Find where the given text appears and provide that cell's center as [X, Y] coordinate. 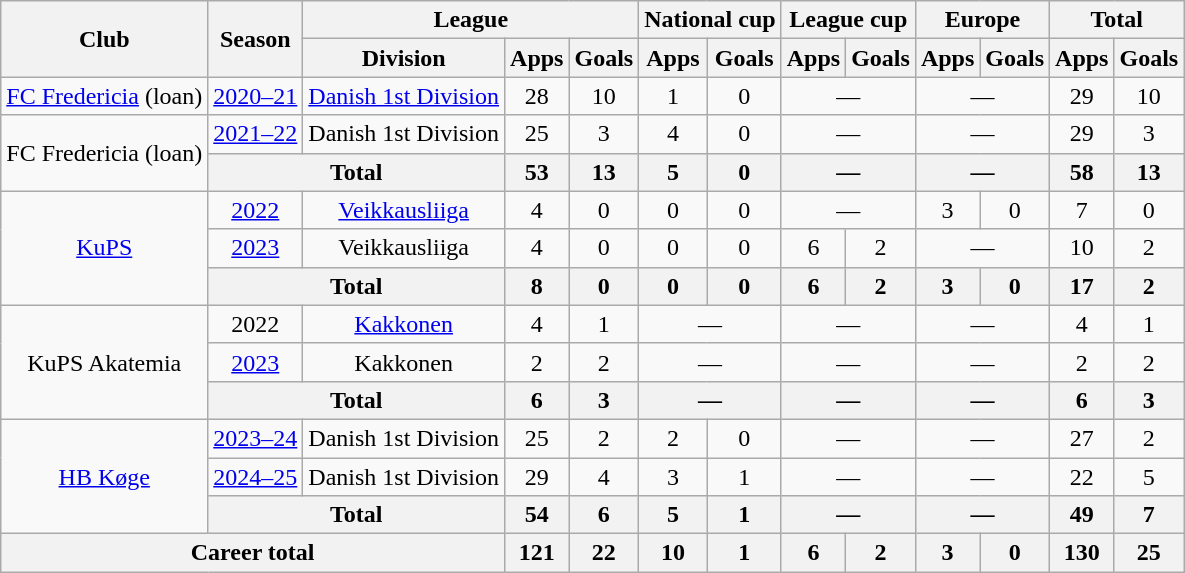
17 [1082, 286]
130 [1082, 553]
28 [537, 96]
KuPS Akatemia [104, 362]
27 [1082, 438]
Career total [253, 553]
8 [537, 286]
Europe [982, 20]
HB Køge [104, 476]
58 [1082, 172]
Division [404, 58]
National cup [710, 20]
Season [256, 39]
121 [537, 553]
49 [1082, 515]
League cup [848, 20]
2024–25 [256, 477]
2021–22 [256, 134]
2023–24 [256, 438]
KuPS [104, 248]
Club [104, 39]
League [471, 20]
2020–21 [256, 96]
53 [537, 172]
54 [537, 515]
